Search for the cell housing the specified text and yield its (X, Y) center coordinate. 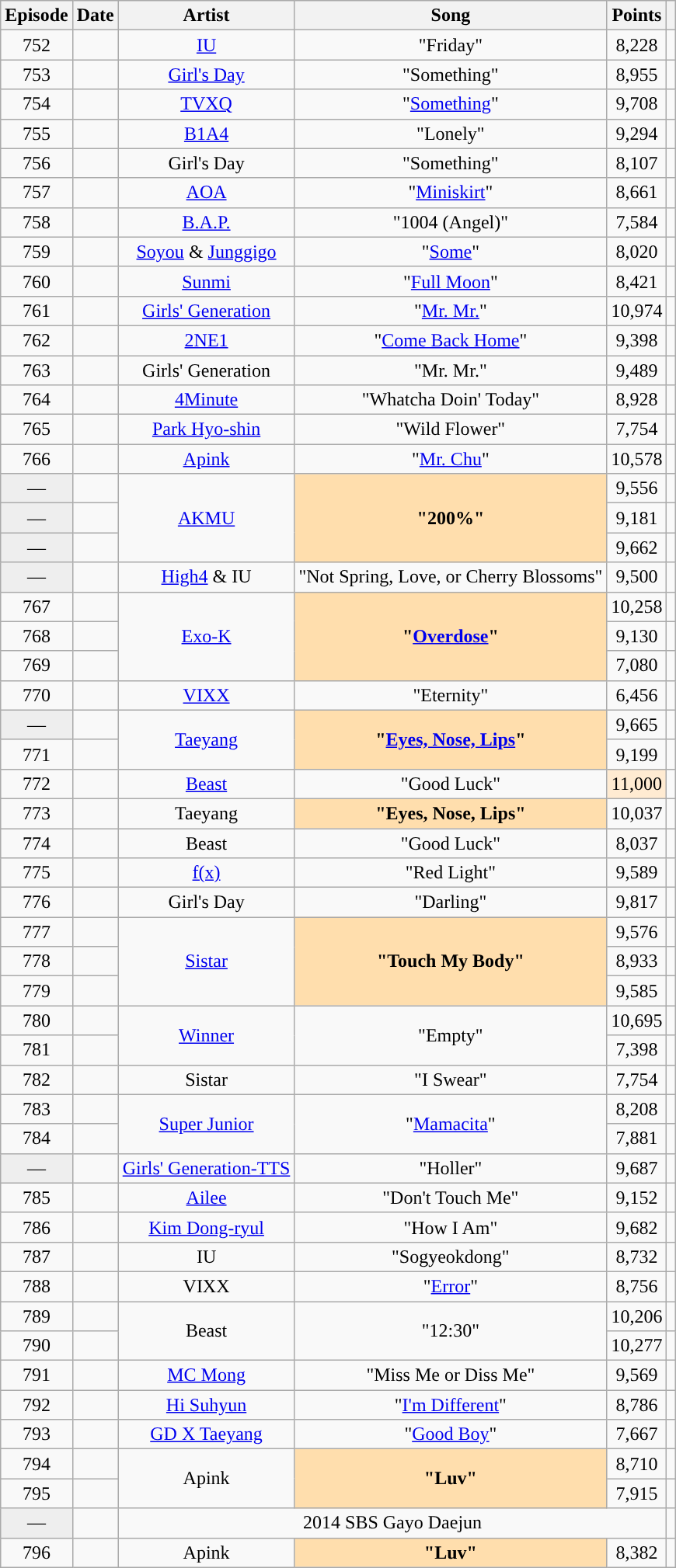
9,294 (637, 134)
791 (37, 1375)
8,933 (637, 961)
7,881 (637, 1139)
767 (37, 607)
"Good Boy" (451, 1434)
9,665 (637, 725)
783 (37, 1109)
754 (37, 104)
759 (37, 252)
777 (37, 932)
757 (37, 193)
8,928 (637, 400)
788 (37, 1286)
792 (37, 1405)
7,915 (637, 1493)
High4 & IU (207, 577)
"Full Moon" (451, 281)
796 (37, 1552)
774 (37, 843)
Ailee (207, 1198)
2014 SBS Gayo Daejun (392, 1523)
"Empty" (451, 1035)
GD X Taeyang (207, 1434)
AKMU (207, 518)
9,589 (637, 873)
"How I Am" (451, 1227)
9,576 (637, 932)
9,662 (637, 548)
"Mamacita" (451, 1124)
11,000 (637, 784)
785 (37, 1198)
"Some" (451, 252)
776 (37, 902)
"I'm Different" (451, 1405)
MC Mong (207, 1375)
9,585 (637, 991)
"200%" (451, 518)
"Wild Flower" (451, 429)
"I Swear" (451, 1080)
773 (37, 813)
8,661 (637, 193)
793 (37, 1434)
"Error" (451, 1286)
4Minute (207, 400)
"Lonely" (451, 134)
786 (37, 1227)
B.A.P. (207, 222)
8,786 (637, 1405)
7,080 (637, 666)
790 (37, 1346)
f(x) (207, 873)
8,382 (637, 1552)
8,710 (637, 1464)
Kim Dong-ryul (207, 1227)
772 (37, 784)
780 (37, 1020)
Hi Suhyun (207, 1405)
8,421 (637, 281)
9,398 (637, 340)
764 (37, 400)
Episode (37, 16)
"12:30" (451, 1331)
"1004 (Angel)" (451, 222)
B1A4 (207, 134)
9,687 (637, 1168)
9,130 (637, 636)
10,258 (637, 607)
Date (95, 16)
10,578 (637, 459)
"Friday" (451, 45)
7,667 (637, 1434)
Super Junior (207, 1124)
"Whatcha Doin' Today" (451, 400)
794 (37, 1464)
769 (37, 666)
"Come Back Home" (451, 340)
AOA (207, 193)
758 (37, 222)
"Mr. Chu" (451, 459)
"Sogyeokdong" (451, 1257)
6,456 (637, 695)
Park Hyo-shin (207, 429)
781 (37, 1050)
10,037 (637, 813)
"Miss Me or Diss Me" (451, 1375)
Exo-K (207, 636)
"Miniskirt" (451, 193)
9,489 (637, 370)
"Overdose" (451, 636)
"Darling" (451, 902)
10,206 (637, 1316)
8,955 (637, 75)
755 (37, 134)
9,817 (637, 902)
"Red Light" (451, 873)
9,708 (637, 104)
753 (37, 75)
770 (37, 695)
"Holler" (451, 1168)
10,277 (637, 1346)
784 (37, 1139)
"Touch My Body" (451, 961)
8,020 (637, 252)
9,682 (637, 1227)
"Don't Touch Me" (451, 1198)
756 (37, 163)
8,228 (637, 45)
Soyou & Junggigo (207, 252)
10,974 (637, 311)
"Not Spring, Love, or Cherry Blossoms" (451, 577)
Song (451, 16)
10,695 (637, 1020)
8,037 (637, 843)
Sunmi (207, 281)
Winner (207, 1035)
"Eternity" (451, 695)
Artist (207, 16)
752 (37, 45)
9,199 (637, 754)
7,398 (637, 1050)
8,208 (637, 1109)
9,556 (637, 488)
771 (37, 754)
7,584 (637, 222)
Girls' Generation-TTS (207, 1168)
768 (37, 636)
779 (37, 991)
775 (37, 873)
9,152 (637, 1198)
761 (37, 311)
789 (37, 1316)
762 (37, 340)
9,569 (637, 1375)
8,756 (637, 1286)
766 (37, 459)
778 (37, 961)
8,107 (637, 163)
787 (37, 1257)
8,732 (637, 1257)
TVXQ (207, 104)
2NE1 (207, 340)
763 (37, 370)
9,500 (637, 577)
795 (37, 1493)
9,181 (637, 518)
760 (37, 281)
Points (637, 16)
782 (37, 1080)
765 (37, 429)
